From the cell containing the given text, extract its center point as [X, Y] coordinate. 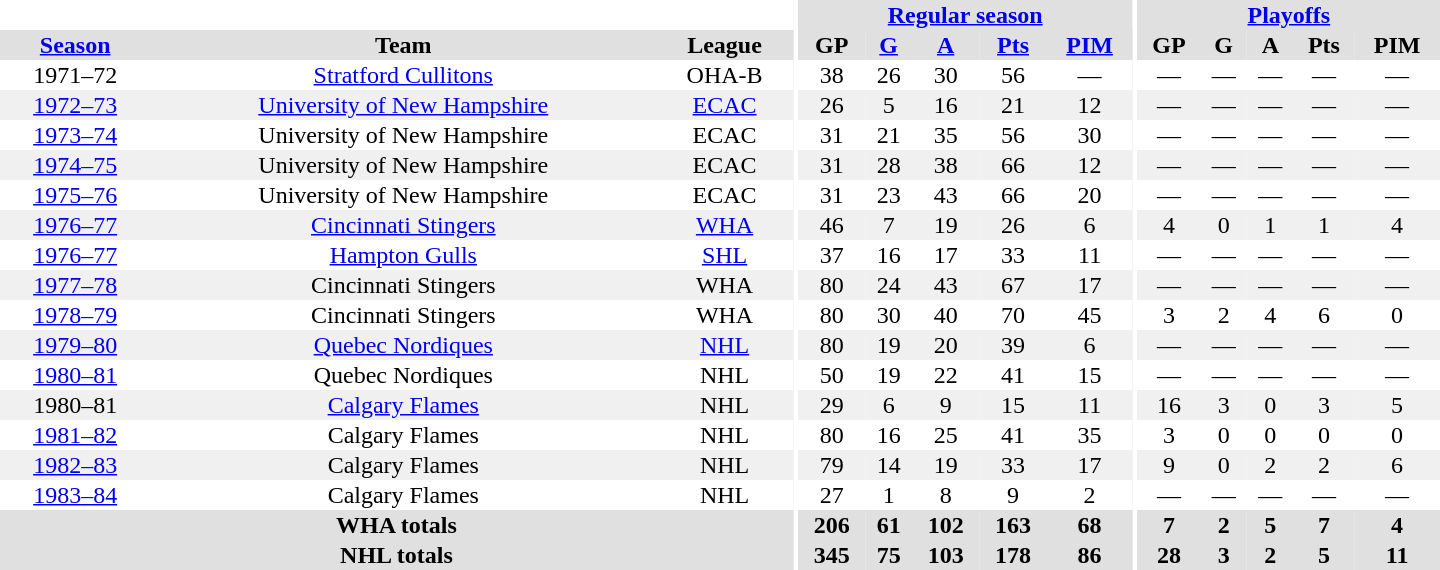
1983–84 [75, 495]
Team [403, 45]
1974–75 [75, 165]
27 [832, 495]
29 [832, 405]
103 [946, 555]
1977–78 [75, 285]
45 [1090, 315]
Stratford Cullitons [403, 75]
NHL totals [396, 555]
League [724, 45]
WHA totals [396, 525]
14 [888, 465]
1982–83 [75, 465]
23 [888, 195]
1971–72 [75, 75]
68 [1090, 525]
Regular season [965, 15]
1975–76 [75, 195]
102 [946, 525]
1973–74 [75, 135]
86 [1090, 555]
39 [1012, 345]
1972–73 [75, 105]
37 [832, 255]
1979–80 [75, 345]
Hampton Gulls [403, 255]
25 [946, 435]
79 [832, 465]
50 [832, 375]
345 [832, 555]
163 [1012, 525]
75 [888, 555]
70 [1012, 315]
61 [888, 525]
24 [888, 285]
1978–79 [75, 315]
OHA-B [724, 75]
178 [1012, 555]
8 [946, 495]
22 [946, 375]
Playoffs [1289, 15]
67 [1012, 285]
46 [832, 225]
Season [75, 45]
206 [832, 525]
40 [946, 315]
SHL [724, 255]
1981–82 [75, 435]
